Return [X, Y] of the center of cell containing provided text 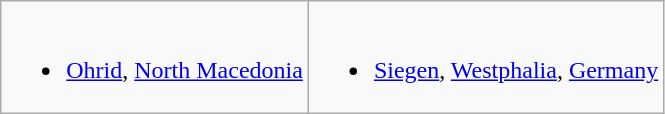
Ohrid, North Macedonia [155, 58]
Siegen, Westphalia, Germany [486, 58]
